Pinpoint the cell where the given text exists, returning its (X, Y) midpoint coordinate. 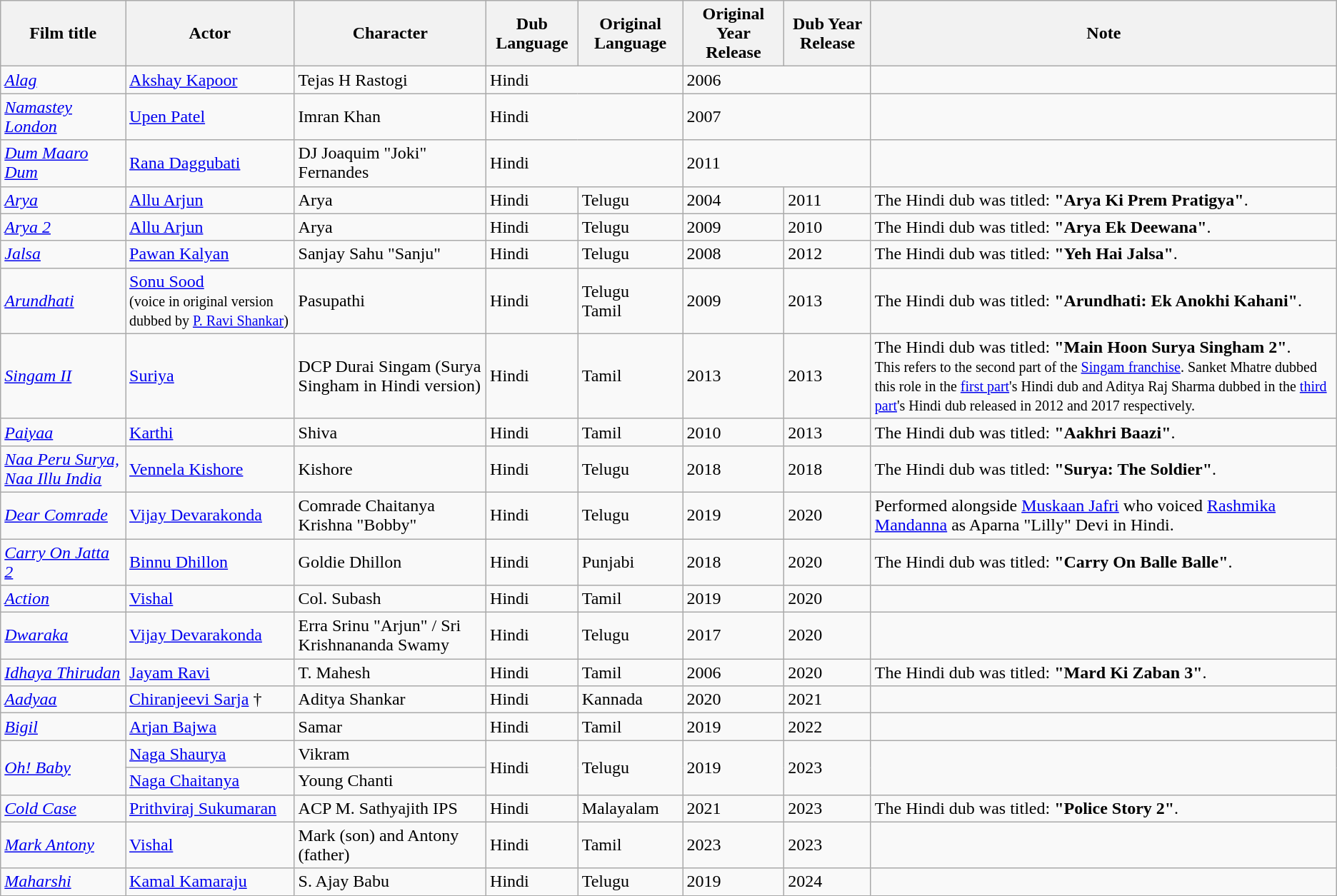
Mark (son) and Antony (father) (390, 845)
The Hindi dub was titled: "Police Story 2". (1103, 808)
Sonu Sood(voice in original version dubbed by P. Ravi Shankar) (210, 301)
The Hindi dub was titled: "Arya Ek Deewana". (1103, 227)
Suriya (210, 376)
Performed alongside Muskaan Jafri who voiced Rashmika Mandanna as Aparna "Lilly" Devi in Hindi. (1103, 515)
Vennela Kishore (210, 468)
Carry On Jatta 2 (63, 561)
Character (390, 34)
Chiranjeevi Sarja † (210, 700)
DCP Durai Singam (Surya Singham in Hindi version) (390, 376)
Mark Antony (63, 845)
The Hindi dub was titled: "Carry On Balle Balle". (1103, 561)
Idhaya Thirudan (63, 673)
Comrade Chaitanya Krishna "Bobby" (390, 515)
Arundhati (63, 301)
Shiva (390, 432)
The Hindi dub was titled: "Arundhati: Ek Anokhi Kahani". (1103, 301)
ACP M. Sathyajith IPS (390, 808)
Naga Shaurya (210, 754)
Karthi (210, 432)
Imran Khan (390, 117)
Dub Year Release (828, 34)
Arjan Bajwa (210, 727)
S. Ajay Babu (390, 882)
Maharshi (63, 882)
Erra Srinu "Arjun" / Sri Krishnananda Swamy (390, 635)
The Hindi dub was titled: "Yeh Hai Jalsa". (1103, 254)
Arya 2 (63, 227)
Sanjay Sahu "Sanju" (390, 254)
Vikram (390, 754)
Aadyaa (63, 700)
T. Mahesh (390, 673)
Original Year Release (733, 34)
Samar (390, 727)
DJ Joaquim "Joki" Fernandes (390, 163)
Pawan Kalyan (210, 254)
Dwaraka (63, 635)
Oh! Baby (63, 767)
2022 (828, 727)
2008 (733, 254)
2012 (828, 254)
Jayam Ravi (210, 673)
Rana Daggubati (210, 163)
Kamal Kamaraju (210, 882)
Jalsa (63, 254)
Kannada (630, 700)
2017 (733, 635)
Punjabi (630, 561)
Telugu Tamil (630, 301)
Goldie Dhillon (390, 561)
Alag (63, 80)
Tejas H Rastogi (390, 80)
The Hindi dub was titled: "Surya: The Soldier". (1103, 468)
Dub Language (533, 34)
The Hindi dub was titled: "Mard Ki Zaban 3". (1103, 673)
Kishore (390, 468)
The Hindi dub was titled: "Aakhri Baazi". (1103, 432)
Film title (63, 34)
2004 (733, 200)
Col. Subash (390, 599)
Dear Comrade (63, 515)
2024 (828, 882)
Upen Patel (210, 117)
Akshay Kapoor (210, 80)
2007 (777, 117)
Naa Peru Surya, Naa Illu India (63, 468)
Prithviraj Sukumaran (210, 808)
Pasupathi (390, 301)
Action (63, 599)
Malayalam (630, 808)
Original Language (630, 34)
Binnu Dhillon (210, 561)
Note (1103, 34)
Bigil (63, 727)
Actor (210, 34)
Paiyaa (63, 432)
The Hindi dub was titled: "Arya Ki Prem Pratigya". (1103, 200)
Dum Maaro Dum (63, 163)
Singam II (63, 376)
Aditya Shankar (390, 700)
Naga Chaitanya (210, 781)
Namastey London (63, 117)
Cold Case (63, 808)
Young Chanti (390, 781)
